Scan for the cell matching the given text and deliver its (X, Y) coordinate at center. 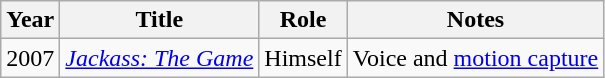
Himself (303, 58)
Voice and motion capture (476, 58)
Notes (476, 20)
Jackass: The Game (160, 58)
Role (303, 20)
2007 (30, 58)
Year (30, 20)
Title (160, 20)
